Detect which cell encompasses the target text, then output its (X, Y) center coordinate. 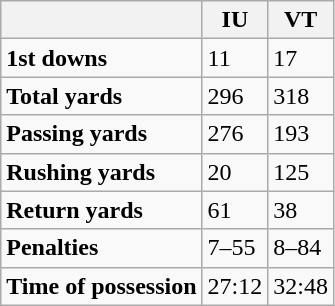
VT (301, 20)
38 (301, 210)
27:12 (235, 286)
7–55 (235, 248)
Return yards (102, 210)
61 (235, 210)
Rushing yards (102, 172)
1st downs (102, 58)
Passing yards (102, 134)
8–84 (301, 248)
IU (235, 20)
296 (235, 96)
318 (301, 96)
Penalties (102, 248)
Total yards (102, 96)
17 (301, 58)
276 (235, 134)
11 (235, 58)
32:48 (301, 286)
20 (235, 172)
193 (301, 134)
Time of possession (102, 286)
125 (301, 172)
